From the cell containing the given text, extract its center point as [x, y] coordinate. 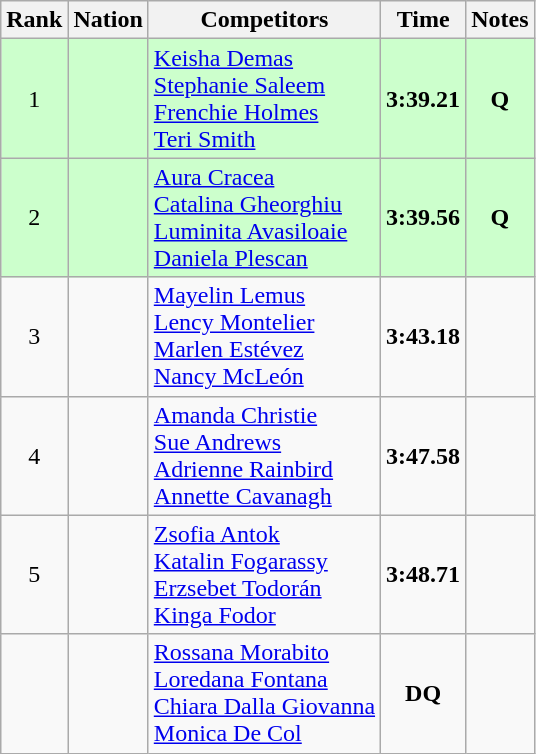
Time [424, 20]
2 [34, 218]
Keisha DemasStephanie SaleemFrenchie HolmesTeri Smith [264, 98]
3:48.71 [424, 574]
Rossana MorabitoLoredana FontanaChiara Dalla GiovannaMonica De Col [264, 694]
Zsofia AntokKatalin FogarassyErzsebet TodoránKinga Fodor [264, 574]
Nation [108, 20]
DQ [424, 694]
3:47.58 [424, 456]
3:43.18 [424, 336]
Notes [500, 20]
3:39.21 [424, 98]
Aura CraceaCatalina GheorghiuLuminita AvasiloaieDaniela Plescan [264, 218]
4 [34, 456]
Amanda ChristieSue AndrewsAdrienne RainbirdAnnette Cavanagh [264, 456]
3 [34, 336]
5 [34, 574]
Mayelin LemusLency MontelierMarlen EstévezNancy McLeón [264, 336]
Rank [34, 20]
Competitors [264, 20]
3:39.56 [424, 218]
1 [34, 98]
